Scan for the cell matching the given text and deliver its [x, y] coordinate at center. 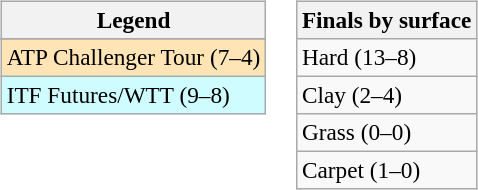
Grass (0–0) [387, 133]
ITF Futures/WTT (9–8) [133, 95]
ATP Challenger Tour (7–4) [133, 57]
Carpet (1–0) [387, 171]
Legend [133, 20]
Hard (13–8) [387, 57]
Clay (2–4) [387, 95]
Finals by surface [387, 20]
